Output the (x, y) coordinate of the center of the cell containing the given text.  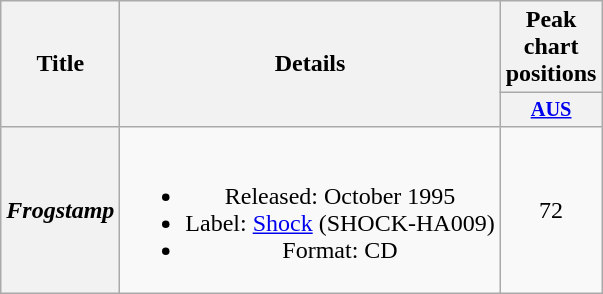
Details (310, 64)
AUS (551, 110)
Released: October 1995Label: Shock (SHOCK-HA009)Format: CD (310, 210)
72 (551, 210)
Frogstamp (60, 210)
Title (60, 64)
Peak chart positions (551, 47)
